From the cell containing the given text, extract its center point as [X, Y] coordinate. 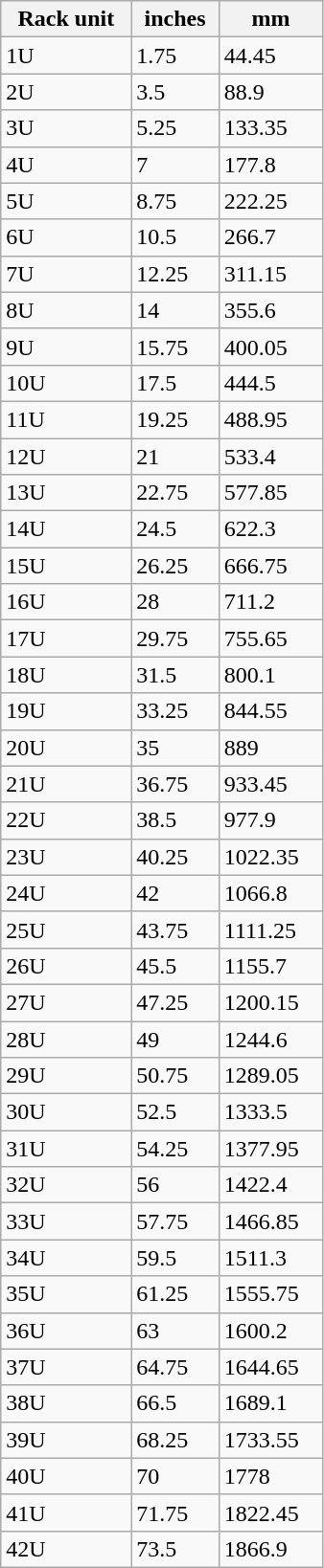
21 [174, 457]
68.25 [174, 1440]
4U [66, 165]
177.8 [270, 165]
38.5 [174, 820]
17U [66, 638]
1778 [270, 1476]
15.75 [174, 347]
1333.5 [270, 1112]
64.75 [174, 1367]
32U [66, 1185]
54.25 [174, 1149]
3.5 [174, 92]
1.75 [174, 56]
14 [174, 310]
35 [174, 748]
2U [66, 92]
29U [66, 1076]
42 [174, 893]
1111.25 [270, 930]
889 [270, 748]
133.35 [270, 128]
25U [66, 930]
1866.9 [270, 1549]
41U [66, 1512]
37U [66, 1367]
1822.45 [270, 1512]
42U [66, 1549]
27U [66, 1002]
1600.2 [270, 1331]
1244.6 [270, 1039]
1022.35 [270, 857]
266.7 [270, 237]
40.25 [174, 857]
50.75 [174, 1076]
29.75 [174, 638]
1U [66, 56]
63 [174, 1331]
70 [174, 1476]
38U [66, 1403]
Rack unit [66, 19]
40U [66, 1476]
1155.7 [270, 966]
8U [66, 310]
15U [66, 566]
30U [66, 1112]
7U [66, 274]
47.25 [174, 1002]
355.6 [270, 310]
34U [66, 1258]
61.25 [174, 1294]
844.55 [270, 711]
1200.15 [270, 1002]
31U [66, 1149]
1289.05 [270, 1076]
5.25 [174, 128]
577.85 [270, 493]
17.5 [174, 383]
10.5 [174, 237]
14U [66, 529]
26.25 [174, 566]
933.45 [270, 784]
11U [66, 419]
1689.1 [270, 1403]
19U [66, 711]
20U [66, 748]
977.9 [270, 820]
3U [66, 128]
49 [174, 1039]
inches [174, 19]
8.75 [174, 201]
mm [270, 19]
711.2 [270, 602]
666.75 [270, 566]
12U [66, 457]
44.45 [270, 56]
755.65 [270, 638]
33.25 [174, 711]
222.25 [270, 201]
10U [66, 383]
7 [174, 165]
24U [66, 893]
21U [66, 784]
16U [66, 602]
1733.55 [270, 1440]
36.75 [174, 784]
800.1 [270, 675]
39U [66, 1440]
31.5 [174, 675]
1066.8 [270, 893]
622.3 [270, 529]
28 [174, 602]
22.75 [174, 493]
6U [66, 237]
22U [66, 820]
488.95 [270, 419]
1377.95 [270, 1149]
1422.4 [270, 1185]
56 [174, 1185]
45.5 [174, 966]
59.5 [174, 1258]
5U [66, 201]
43.75 [174, 930]
66.5 [174, 1403]
23U [66, 857]
1644.65 [270, 1367]
1511.3 [270, 1258]
1555.75 [270, 1294]
400.05 [270, 347]
52.5 [174, 1112]
18U [66, 675]
13U [66, 493]
88.9 [270, 92]
73.5 [174, 1549]
1466.85 [270, 1221]
311.15 [270, 274]
24.5 [174, 529]
12.25 [174, 274]
57.75 [174, 1221]
533.4 [270, 457]
9U [66, 347]
33U [66, 1221]
28U [66, 1039]
444.5 [270, 383]
35U [66, 1294]
36U [66, 1331]
19.25 [174, 419]
26U [66, 966]
71.75 [174, 1512]
